Determine the [x, y] coordinate at the center of the cell enclosing the given text.  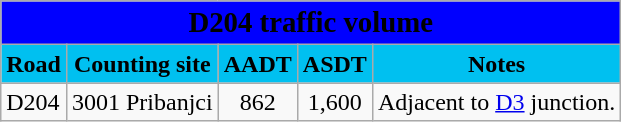
ASDT [334, 64]
AADT [258, 64]
1,600 [334, 102]
3001 Pribanjci [142, 102]
Adjacent to D3 junction. [496, 102]
D204 [34, 102]
D204 traffic volume [311, 23]
Road [34, 64]
Counting site [142, 64]
Notes [496, 64]
862 [258, 102]
